Identify which cell holds the provided text, then report its [x, y] central coordinate. 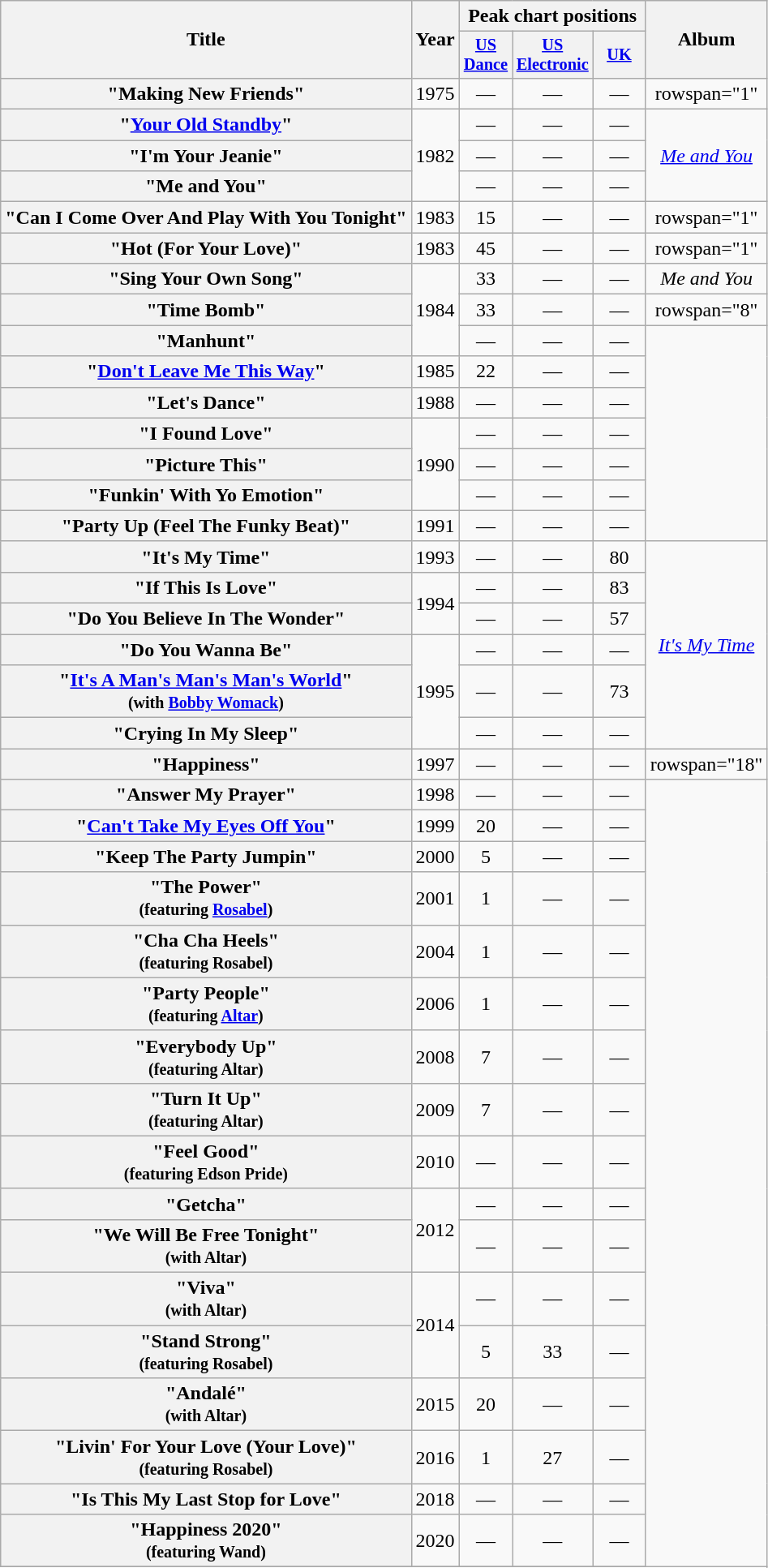
2010 [435, 1162]
"Stand Strong"(featuring Rosabel) [206, 1351]
2018 [435, 1499]
"Happiness 2020"(featuring Wand) [206, 1541]
Peak chart positions [552, 16]
"Do You Wanna Be" [206, 650]
"Answer My Prayer" [206, 795]
"Viva"(with Altar) [206, 1300]
80 [620, 556]
US Electronic [553, 55]
1995 [435, 691]
1998 [435, 795]
"Crying In My Sleep" [206, 733]
"It's My Time" [206, 556]
US Dance [486, 55]
rowspan="18" [706, 764]
45 [486, 248]
1990 [435, 464]
"Happiness" [206, 764]
"Making New Friends" [206, 93]
1985 [435, 372]
"Don't Leave Me This Way" [206, 372]
UK [620, 55]
rowspan="8" [706, 310]
"Is This My Last Stop for Love" [206, 1499]
2004 [435, 951]
"Time Bomb" [206, 310]
1991 [435, 526]
"It's A Man's Man's Man's World"(with Bobby Womack) [206, 691]
"Turn It Up"(featuring Altar) [206, 1110]
83 [620, 587]
"Party People"(featuring Altar) [206, 1004]
2015 [435, 1405]
1997 [435, 764]
It's My Time [706, 644]
"Let's Dance" [206, 402]
"Funkin' With Yo Emotion" [206, 495]
1984 [435, 310]
"Cha Cha Heels"(featuring Rosabel) [206, 951]
1993 [435, 556]
2016 [435, 1457]
"Everybody Up"(featuring Altar) [206, 1056]
2014 [435, 1325]
"We Will Be Free Tonight"(with Altar) [206, 1246]
2020 [435, 1541]
1994 [435, 603]
"Can't Take My Eyes Off You" [206, 826]
1988 [435, 402]
"Picture This" [206, 464]
"Your Old Standby" [206, 125]
2001 [435, 899]
1975 [435, 93]
"The Power"(featuring Rosabel) [206, 899]
73 [620, 691]
22 [486, 372]
Title [206, 40]
57 [620, 619]
"I Found Love" [206, 433]
2008 [435, 1056]
"I'm Your Jeanie" [206, 156]
2012 [435, 1230]
"Sing Your Own Song" [206, 279]
Album [706, 40]
"Hot (For Your Love)" [206, 248]
1999 [435, 826]
2009 [435, 1110]
1982 [435, 156]
"Me and You" [206, 187]
15 [486, 217]
2000 [435, 857]
"Can I Come Over And Play With You Tonight" [206, 217]
"Feel Good"(featuring Edson Pride) [206, 1162]
"Manhunt" [206, 341]
Year [435, 40]
"Livin' For Your Love (Your Love)"(featuring Rosabel) [206, 1457]
"Party Up (Feel The Funky Beat)" [206, 526]
2006 [435, 1004]
27 [553, 1457]
"Keep The Party Jumpin" [206, 857]
"If This Is Love" [206, 587]
"Do You Believe In The Wonder" [206, 619]
"Getcha" [206, 1204]
"Andalé"(with Altar) [206, 1405]
